Scan for the cell matching the given text and deliver its (X, Y) coordinate at center. 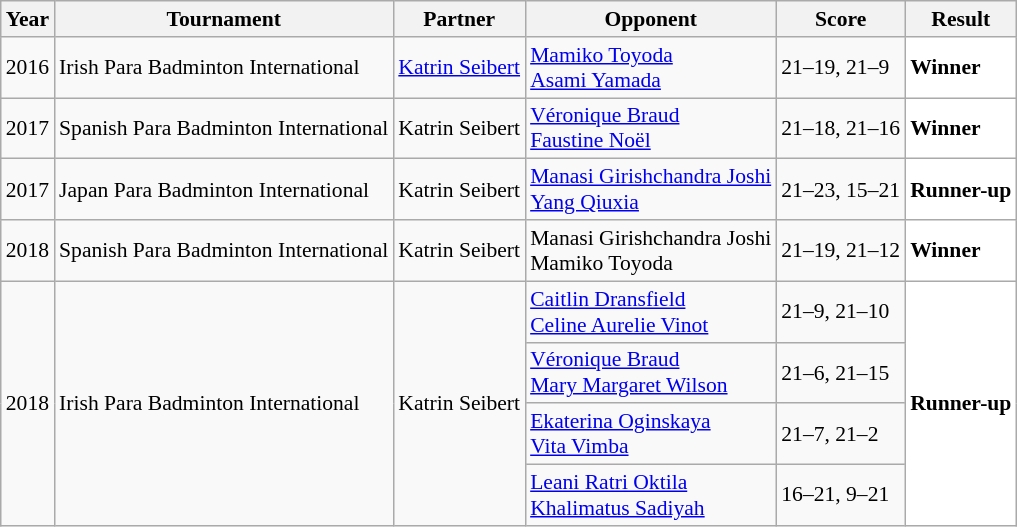
Manasi Girishchandra Joshi Mamiko Toyoda (650, 250)
Year (28, 19)
21–9, 21–10 (840, 312)
16–21, 9–21 (840, 496)
Japan Para Badminton International (224, 190)
Score (840, 19)
Véronique Braud Mary Margaret Wilson (650, 372)
Partner (459, 19)
Manasi Girishchandra Joshi Yang Qiuxia (650, 190)
21–19, 21–12 (840, 250)
Mamiko Toyoda Asami Yamada (650, 68)
21–6, 21–15 (840, 372)
2016 (28, 68)
Tournament (224, 19)
Ekaterina Oginskaya Vita Vimba (650, 434)
21–7, 21–2 (840, 434)
21–18, 21–16 (840, 128)
Caitlin Dransfield Celine Aurelie Vinot (650, 312)
Opponent (650, 19)
Leani Ratri Oktila Khalimatus Sadiyah (650, 496)
Véronique Braud Faustine Noël (650, 128)
21–23, 15–21 (840, 190)
Result (960, 19)
21–19, 21–9 (840, 68)
